Search for the cell housing the specified text and yield its (X, Y) center coordinate. 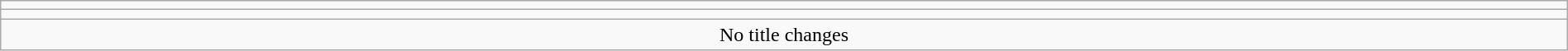
No title changes (784, 35)
